Find where the given text appears and provide that cell's center as [x, y] coordinate. 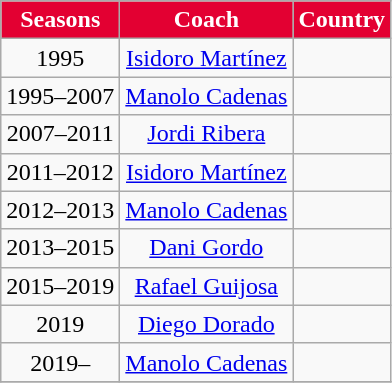
Dani Gordo [206, 248]
Seasons [60, 20]
2012–2013 [60, 210]
2013–2015 [60, 248]
2019 [60, 324]
Rafael Guijosa [206, 286]
2007–2011 [60, 134]
Country [342, 20]
Coach [206, 20]
1995–2007 [60, 96]
1995 [60, 58]
Diego Dorado [206, 324]
2015–2019 [60, 286]
2011–2012 [60, 172]
Jordi Ribera [206, 134]
2019– [60, 362]
